Identify which cell holds the provided text, then report its (x, y) central coordinate. 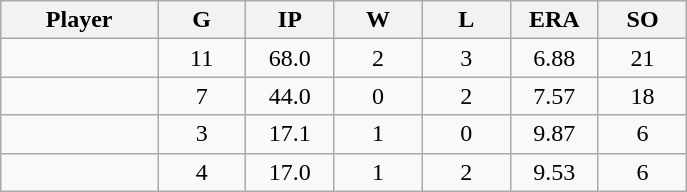
L (466, 20)
4 (202, 172)
17.0 (290, 172)
21 (642, 58)
IP (290, 20)
W (378, 20)
68.0 (290, 58)
9.87 (554, 134)
G (202, 20)
18 (642, 96)
6.88 (554, 58)
SO (642, 20)
7.57 (554, 96)
ERA (554, 20)
11 (202, 58)
44.0 (290, 96)
9.53 (554, 172)
17.1 (290, 134)
Player (80, 20)
7 (202, 96)
